Determine the [x, y] coordinate at the center of the cell enclosing the given text.  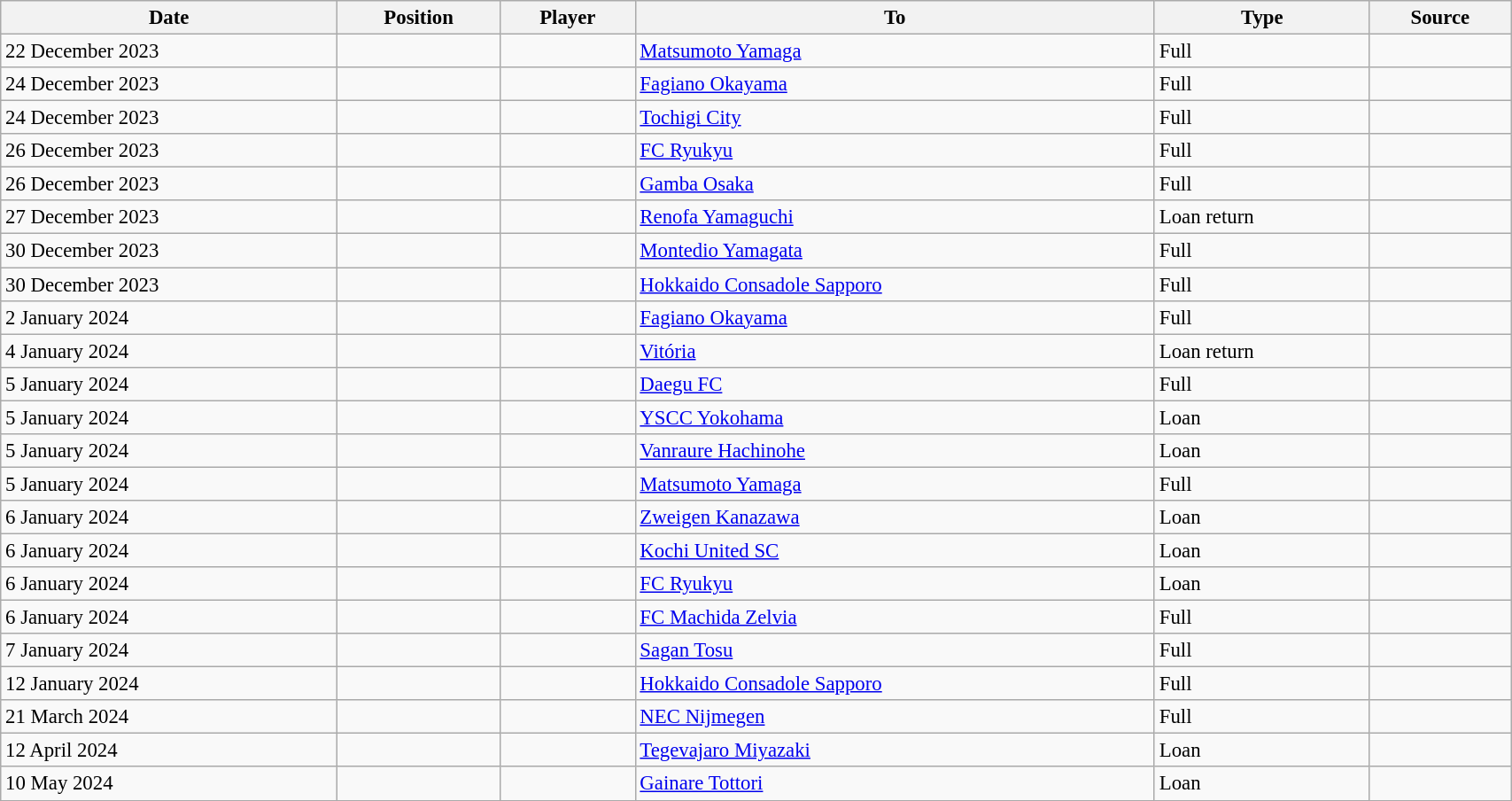
Zweigen Kanazawa [895, 517]
Tochigi City [895, 118]
7 January 2024 [169, 650]
FC Machida Zelvia [895, 618]
Sagan Tosu [895, 650]
To [895, 18]
Gamba Osaka [895, 184]
Daegu FC [895, 384]
Vitória [895, 351]
10 May 2024 [169, 784]
27 December 2023 [169, 217]
Gainare Tottori [895, 784]
12 April 2024 [169, 750]
Position [419, 18]
Source [1440, 18]
Vanraure Hachinohe [895, 451]
22 December 2023 [169, 51]
YSCC Yokohama [895, 417]
Renofa Yamaguchi [895, 217]
2 January 2024 [169, 317]
21 March 2024 [169, 717]
Player [569, 18]
Kochi United SC [895, 550]
NEC Nijmegen [895, 717]
Tegevajaro Miyazaki [895, 750]
Type [1261, 18]
Montedio Yamagata [895, 251]
4 January 2024 [169, 351]
Date [169, 18]
12 January 2024 [169, 684]
